Detect which cell encompasses the target text, then output its [X, Y] center coordinate. 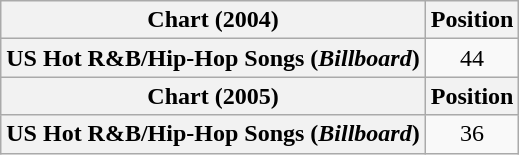
Chart (2004) [213, 20]
Chart (2005) [213, 96]
36 [472, 134]
44 [472, 58]
